Determine the [X, Y] coordinate at the center of the cell enclosing the given text.  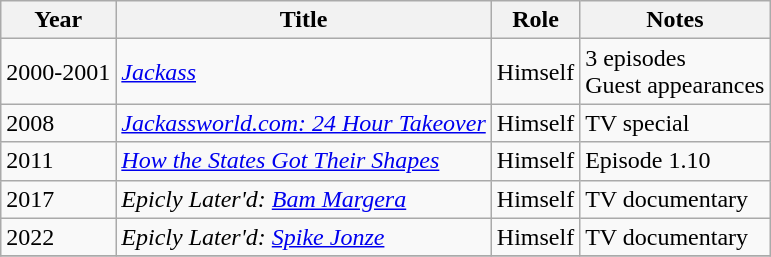
Title [304, 20]
Epicly Later'd: Bam Margera [304, 199]
TV special [675, 123]
3 episodesGuest appearances [675, 72]
Epicly Later'd: Spike Jonze [304, 237]
Year [58, 20]
2000-2001 [58, 72]
2017 [58, 199]
2011 [58, 161]
Jackass [304, 72]
Episode 1.10 [675, 161]
Notes [675, 20]
2022 [58, 237]
How the States Got Their Shapes [304, 161]
2008 [58, 123]
Jackassworld.com: 24 Hour Takeover [304, 123]
Role [535, 20]
